Scan for the cell matching the given text and deliver its (x, y) coordinate at center. 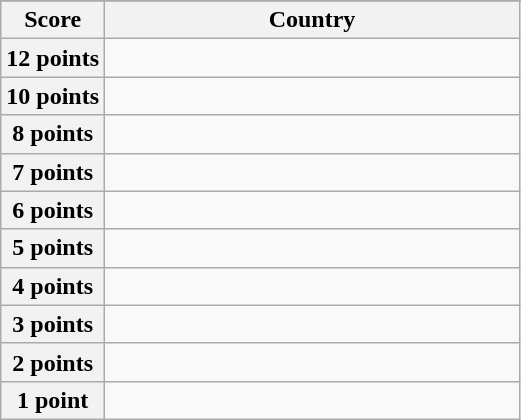
2 points (53, 362)
12 points (53, 58)
5 points (53, 248)
10 points (53, 96)
Country (312, 20)
1 point (53, 400)
7 points (53, 172)
6 points (53, 210)
3 points (53, 324)
4 points (53, 286)
Score (53, 20)
8 points (53, 134)
